Search for the cell housing the specified text and yield its [x, y] center coordinate. 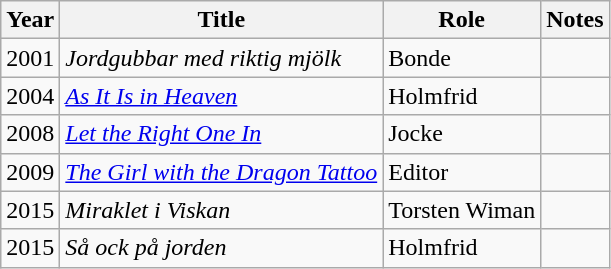
Title [222, 20]
The Girl with the Dragon Tattoo [222, 172]
Jordgubbar med riktig mjölk [222, 58]
Notes [575, 20]
Year [30, 20]
2001 [30, 58]
Let the Right One In [222, 134]
Torsten Wiman [462, 210]
Bonde [462, 58]
Jocke [462, 134]
2009 [30, 172]
2008 [30, 134]
Så ock på jorden [222, 248]
2004 [30, 96]
Miraklet i Viskan [222, 210]
Role [462, 20]
As It Is in Heaven [222, 96]
Editor [462, 172]
